Locate the cell with the specified text and output its (x, y) center coordinate. 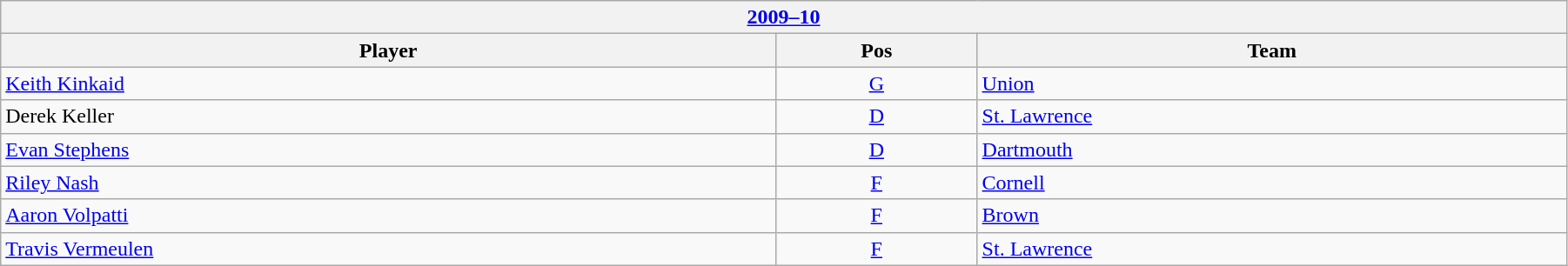
Cornell (1272, 183)
Union (1272, 83)
2009–10 (784, 17)
Player (388, 50)
G (877, 83)
Keith Kinkaid (388, 83)
Pos (877, 50)
Evan Stephens (388, 150)
Aaron Volpatti (388, 216)
Brown (1272, 216)
Derek Keller (388, 116)
Team (1272, 50)
Dartmouth (1272, 150)
Travis Vermeulen (388, 249)
Riley Nash (388, 183)
